Provide the (x, y) coordinate of the cell's center where the given text is located.  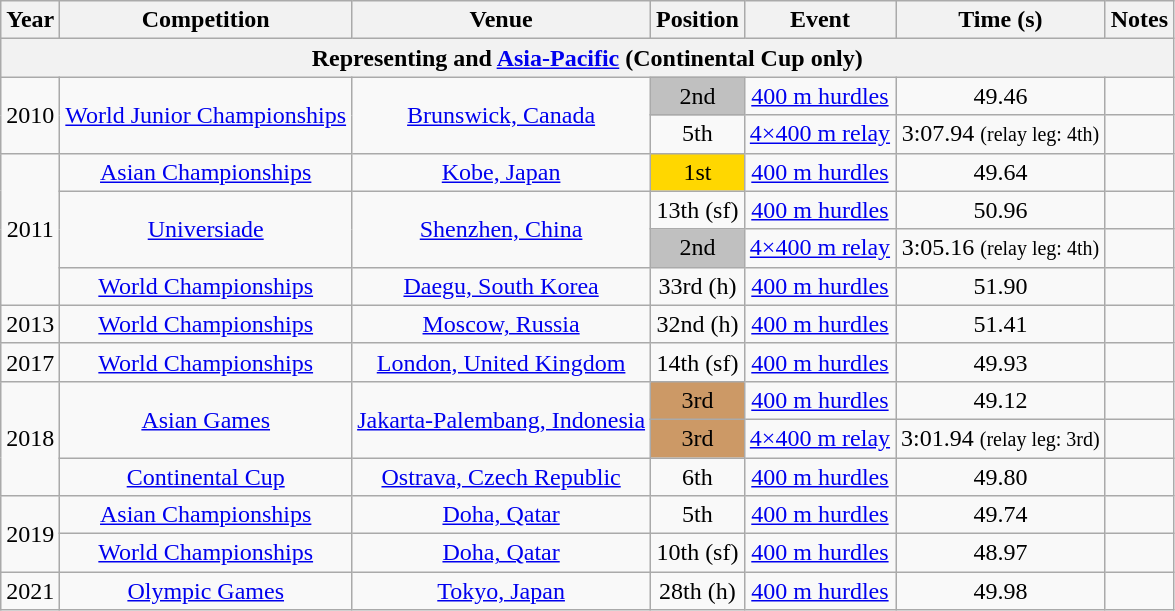
Event (820, 20)
Continental Cup (206, 477)
51.41 (1001, 324)
Position (698, 20)
49.93 (1001, 362)
Year (30, 20)
Shenzhen, China (502, 229)
49.98 (1001, 591)
London, United Kingdom (502, 362)
3:05.16 (relay leg: 4th) (1001, 248)
Jakarta-Palembang, Indonesia (502, 419)
2010 (30, 115)
6th (698, 477)
Daegu, South Korea (502, 286)
49.46 (1001, 96)
Competition (206, 20)
Universiade (206, 229)
48.97 (1001, 553)
Time (s) (1001, 20)
50.96 (1001, 210)
Ostrava, Czech Republic (502, 477)
13th (sf) (698, 210)
Moscow, Russia (502, 324)
10th (sf) (698, 553)
Notes (1139, 20)
Asian Games (206, 419)
2011 (30, 229)
2013 (30, 324)
49.12 (1001, 400)
Venue (502, 20)
Brunswick, Canada (502, 115)
2017 (30, 362)
14th (sf) (698, 362)
Representing and Asia-Pacific (Continental Cup only) (588, 58)
Olympic Games (206, 591)
49.64 (1001, 172)
2021 (30, 591)
33rd (h) (698, 286)
49.74 (1001, 515)
Kobe, Japan (502, 172)
49.80 (1001, 477)
32nd (h) (698, 324)
3:01.94 (relay leg: 3rd) (1001, 438)
Tokyo, Japan (502, 591)
2018 (30, 438)
28th (h) (698, 591)
51.90 (1001, 286)
2019 (30, 534)
3:07.94 (relay leg: 4th) (1001, 134)
World Junior Championships (206, 115)
1st (698, 172)
